Capture the cell that displays the provided text and extract its (X, Y) central coordinate. 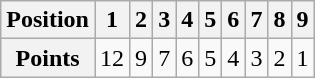
Position (48, 20)
12 (112, 58)
Points (48, 58)
8 (280, 20)
